From the cell containing the given text, extract its center point as [X, Y] coordinate. 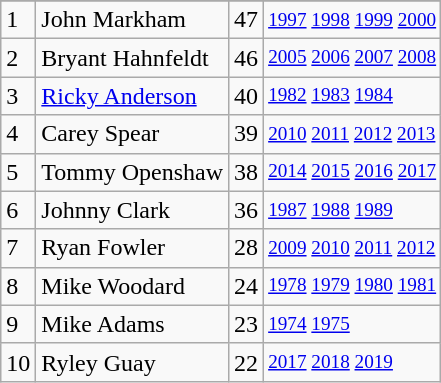
Mike Adams [132, 324]
1 [18, 20]
2017 2018 2019 [352, 362]
2010 2011 2012 2013 [352, 134]
2014 2015 2016 2017 [352, 172]
28 [246, 248]
24 [246, 286]
3 [18, 96]
46 [246, 58]
2 [18, 58]
22 [246, 362]
4 [18, 134]
Mike Woodard [132, 286]
Tommy Openshaw [132, 172]
6 [18, 210]
2009 2010 2011 2012 [352, 248]
Ryan Fowler [132, 248]
Johnny Clark [132, 210]
John Markham [132, 20]
39 [246, 134]
8 [18, 286]
10 [18, 362]
1982 1983 1984 [352, 96]
2005 2006 2007 2008 [352, 58]
1978 1979 1980 1981 [352, 286]
1987 1988 1989 [352, 210]
1974 1975 [352, 324]
Carey Spear [132, 134]
9 [18, 324]
1997 1998 1999 2000 [352, 20]
36 [246, 210]
47 [246, 20]
5 [18, 172]
Ricky Anderson [132, 96]
7 [18, 248]
38 [246, 172]
23 [246, 324]
Bryant Hahnfeldt [132, 58]
Ryley Guay [132, 362]
40 [246, 96]
